Find where the given text appears and provide that cell's center as [x, y] coordinate. 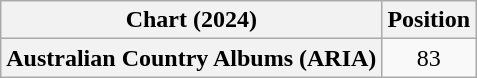
Chart (2024) [192, 20]
83 [429, 58]
Position [429, 20]
Australian Country Albums (ARIA) [192, 58]
